Determine the [x, y] coordinate at the center of the cell enclosing the given text.  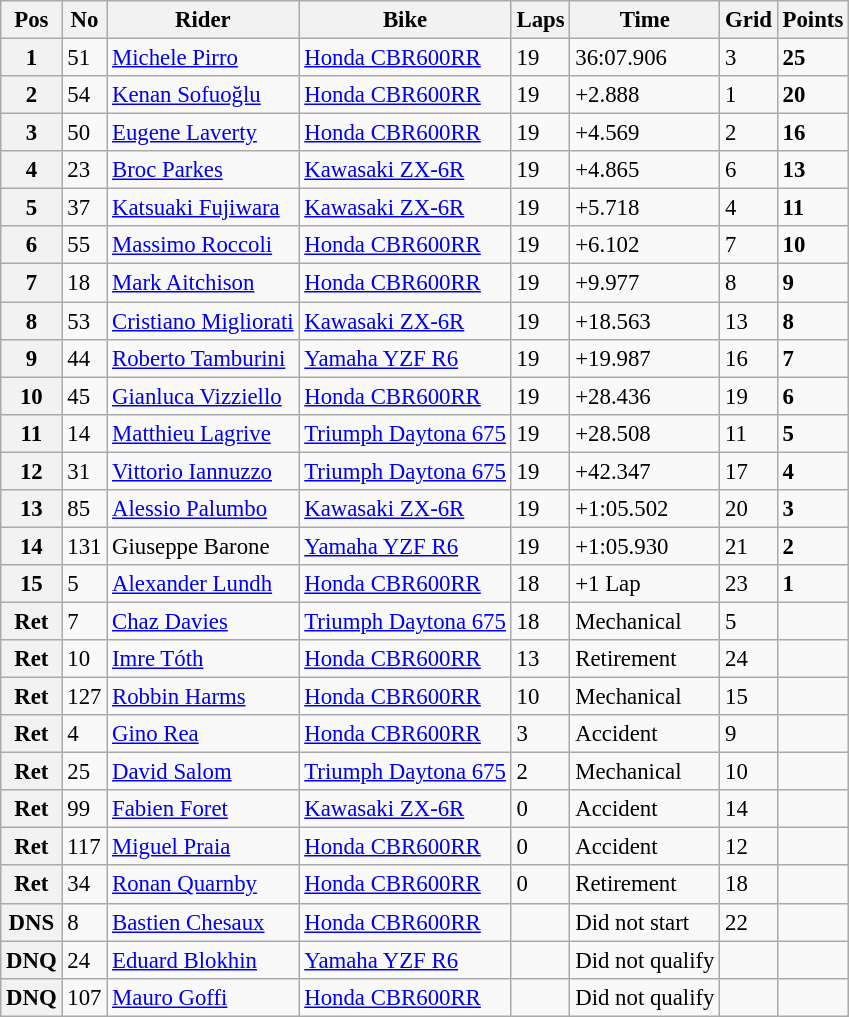
+5.718 [645, 208]
Imre Tóth [203, 659]
Fabien Foret [203, 809]
Bastien Chesaux [203, 922]
Massimo Roccoli [203, 245]
+2.888 [645, 95]
Ronan Quarnby [203, 885]
+42.347 [645, 471]
85 [84, 509]
No [84, 20]
50 [84, 133]
54 [84, 95]
Mauro Goffi [203, 997]
107 [84, 997]
117 [84, 847]
Time [645, 20]
34 [84, 885]
+4.569 [645, 133]
Pos [32, 20]
Rider [203, 20]
Broc Parkes [203, 170]
36:07.906 [645, 58]
Matthieu Lagrive [203, 433]
Robbin Harms [203, 697]
Vittorio Iannuzzo [203, 471]
22 [748, 922]
+28.508 [645, 433]
+1:05.930 [645, 546]
Gino Rea [203, 734]
Mark Aitchison [203, 283]
Bike [405, 20]
+6.102 [645, 245]
Chaz Davies [203, 621]
51 [84, 58]
55 [84, 245]
127 [84, 697]
Alexander Lundh [203, 584]
131 [84, 546]
Giuseppe Barone [203, 546]
Did not start [645, 922]
Alessio Palumbo [203, 509]
17 [748, 471]
37 [84, 208]
David Salom [203, 772]
99 [84, 809]
Michele Pirro [203, 58]
Miguel Praia [203, 847]
+19.987 [645, 358]
+18.563 [645, 321]
+1 Lap [645, 584]
+4.865 [645, 170]
Katsuaki Fujiwara [203, 208]
53 [84, 321]
DNS [32, 922]
+1:05.502 [645, 509]
Cristiano Migliorati [203, 321]
Gianluca Vizziello [203, 396]
Grid [748, 20]
45 [84, 396]
Kenan Sofuoğlu [203, 95]
21 [748, 546]
+9.977 [645, 283]
Eduard Blokhin [203, 960]
44 [84, 358]
Eugene Laverty [203, 133]
Points [812, 20]
31 [84, 471]
Laps [540, 20]
Roberto Tamburini [203, 358]
+28.436 [645, 396]
